Extract the (x, y) coordinate from the center of the cell holding the provided text.  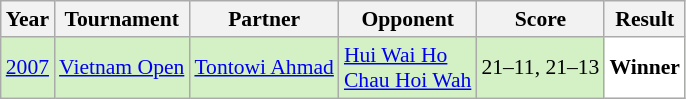
Result (644, 19)
Tontowi Ahmad (264, 68)
21–11, 21–13 (540, 68)
Score (540, 19)
Partner (264, 19)
Winner (644, 68)
Hui Wai Ho Chau Hoi Wah (408, 68)
Opponent (408, 19)
Vietnam Open (122, 68)
Year (28, 19)
Tournament (122, 19)
2007 (28, 68)
